Return (x, y) of the center of cell containing provided text 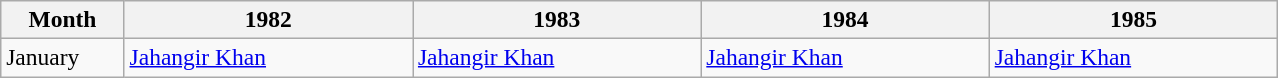
1983 (556, 19)
1984 (845, 19)
1985 (1133, 19)
January (62, 57)
Month (62, 19)
1982 (268, 19)
